Return (X, Y) of the center of cell containing provided text 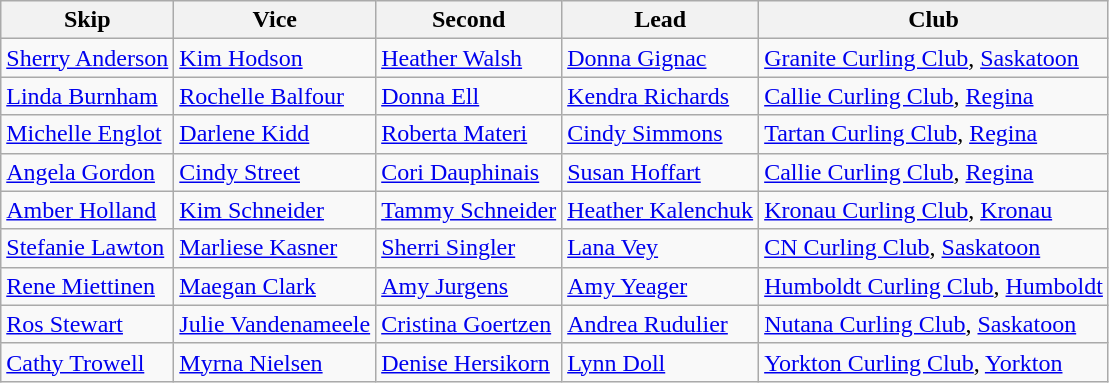
Susan Hoffart (660, 172)
Tammy Schneider (469, 210)
Maegan Clark (275, 286)
Donna Gignac (660, 58)
Cathy Trowell (88, 362)
Darlene Kidd (275, 134)
Sherry Anderson (88, 58)
Cori Dauphinais (469, 172)
Second (469, 20)
Roberta Materi (469, 134)
Cindy Street (275, 172)
Cristina Goertzen (469, 324)
Cindy Simmons (660, 134)
Granite Curling Club, Saskatoon (934, 58)
Heather Walsh (469, 58)
Julie Vandenameele (275, 324)
Michelle Englot (88, 134)
Nutana Curling Club, Saskatoon (934, 324)
Kim Schneider (275, 210)
Lead (660, 20)
Amy Yeager (660, 286)
Skip (88, 20)
Marliese Kasner (275, 248)
Linda Burnham (88, 96)
Rene Miettinen (88, 286)
Kendra Richards (660, 96)
Humboldt Curling Club, Humboldt (934, 286)
Heather Kalenchuk (660, 210)
Lana Vey (660, 248)
Rochelle Balfour (275, 96)
Lynn Doll (660, 362)
Kronau Curling Club, Kronau (934, 210)
Tartan Curling Club, Regina (934, 134)
Donna Ell (469, 96)
Club (934, 20)
Stefanie Lawton (88, 248)
Amber Holland (88, 210)
CN Curling Club, Saskatoon (934, 248)
Myrna Nielsen (275, 362)
Amy Jurgens (469, 286)
Vice (275, 20)
Kim Hodson (275, 58)
Yorkton Curling Club, Yorkton (934, 362)
Andrea Rudulier (660, 324)
Angela Gordon (88, 172)
Denise Hersikorn (469, 362)
Ros Stewart (88, 324)
Sherri Singler (469, 248)
